Capture the cell that displays the provided text and extract its (X, Y) central coordinate. 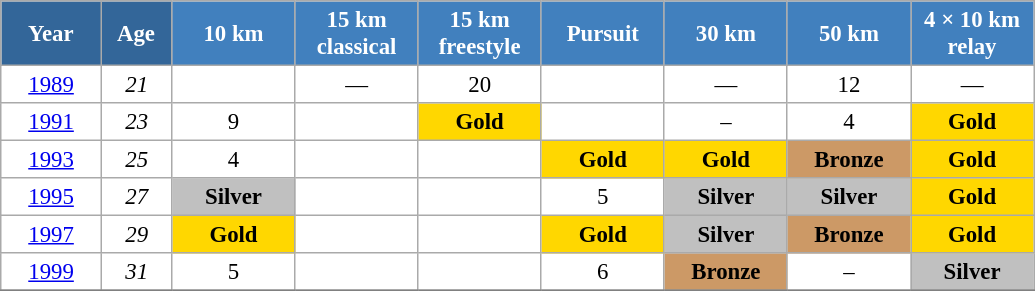
30 km (726, 34)
4 × 10 km relay (972, 34)
Age (136, 34)
9 (234, 122)
1997 (52, 235)
15 km freestyle (480, 34)
1993 (52, 160)
21 (136, 85)
10 km (234, 34)
5 (602, 197)
– (726, 122)
23 (136, 122)
12 (848, 85)
1989 (52, 85)
25 (136, 160)
Pursuit (602, 34)
50 km (848, 34)
15 km classical (356, 34)
1991 (52, 122)
29 (136, 235)
Year (52, 34)
1995 (52, 197)
27 (136, 197)
20 (480, 85)
